Return [x, y] of the center of cell containing provided text 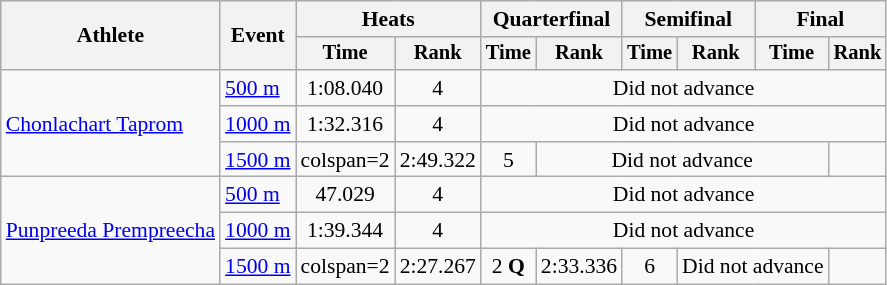
6 [650, 267]
Chonlachart Taprom [110, 124]
Event [258, 36]
2 Q [508, 267]
1:08.040 [346, 88]
2:33.336 [579, 267]
2:49.322 [438, 160]
Punpreeda Prempreecha [110, 230]
1:39.344 [346, 231]
Heats [388, 19]
Final [821, 19]
Semifinal [688, 19]
Athlete [110, 36]
Quarterfinal [552, 19]
5 [508, 160]
1:32.316 [346, 124]
47.029 [346, 195]
2:27.267 [438, 267]
